For the text-containing cell, return its midpoint in [x, y] coordinate format. 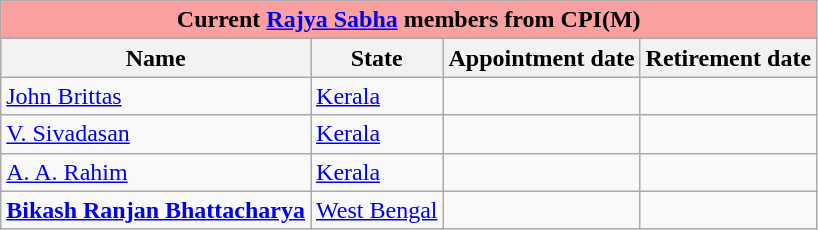
V. Sivadasan [156, 134]
West Bengal [377, 210]
John Brittas [156, 96]
Name [156, 58]
Retirement date [728, 58]
Current Rajya Sabha members from CPI(M) [409, 20]
Appointment date [542, 58]
Bikash Ranjan Bhattacharya [156, 210]
State [377, 58]
A. A. Rahim [156, 172]
